Identify which cell holds the provided text, then report its [X, Y] central coordinate. 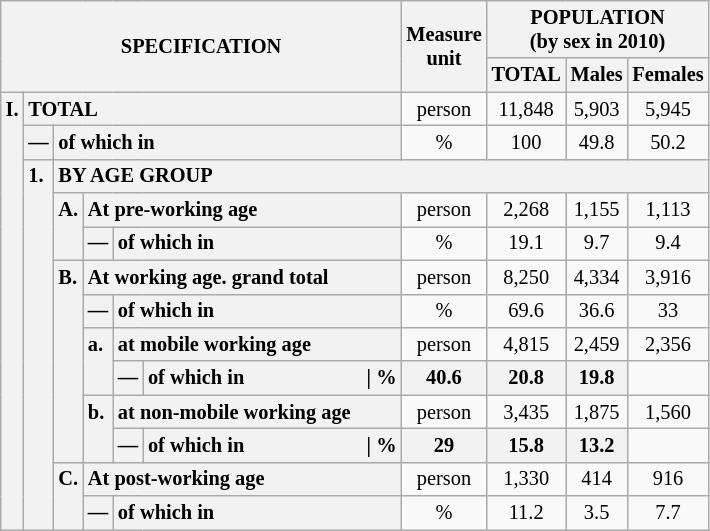
414 [597, 479]
I. [12, 311]
20.8 [526, 378]
Measure unit [444, 46]
a. [98, 360]
9.7 [597, 243]
1,113 [668, 210]
C. [68, 496]
15.8 [526, 445]
4,334 [597, 277]
4,815 [526, 344]
1,330 [526, 479]
50.2 [668, 142]
3,435 [526, 412]
36.6 [597, 311]
69.6 [526, 311]
49.8 [597, 142]
1,875 [597, 412]
2,459 [597, 344]
2,356 [668, 344]
1. [38, 344]
7.7 [668, 513]
3.5 [597, 513]
916 [668, 479]
40.6 [444, 378]
11.2 [526, 513]
9.4 [668, 243]
2,268 [526, 210]
At pre-working age [242, 210]
b. [98, 428]
8,250 [526, 277]
19.8 [597, 378]
POPULATION (by sex in 2010) [598, 29]
19.1 [526, 243]
33 [668, 311]
11,848 [526, 109]
13.2 [597, 445]
1,155 [597, 210]
1,560 [668, 412]
5,945 [668, 109]
Females [668, 75]
100 [526, 142]
At post-working age [242, 479]
Males [597, 75]
29 [444, 445]
A. [68, 226]
at non-mobile working age [257, 412]
5,903 [597, 109]
SPECIFICATION [202, 46]
At working age. grand total [242, 277]
3,916 [668, 277]
BY AGE GROUP [382, 176]
B. [68, 361]
at mobile working age [257, 344]
